Detect which cell encompasses the target text, then output its [x, y] center coordinate. 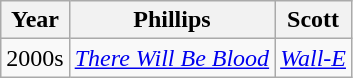
There Will Be Blood [172, 58]
Year [35, 20]
2000s [35, 58]
Phillips [172, 20]
Scott [314, 20]
Wall-E [314, 58]
